For the text-containing cell, return its midpoint in (x, y) coordinate format. 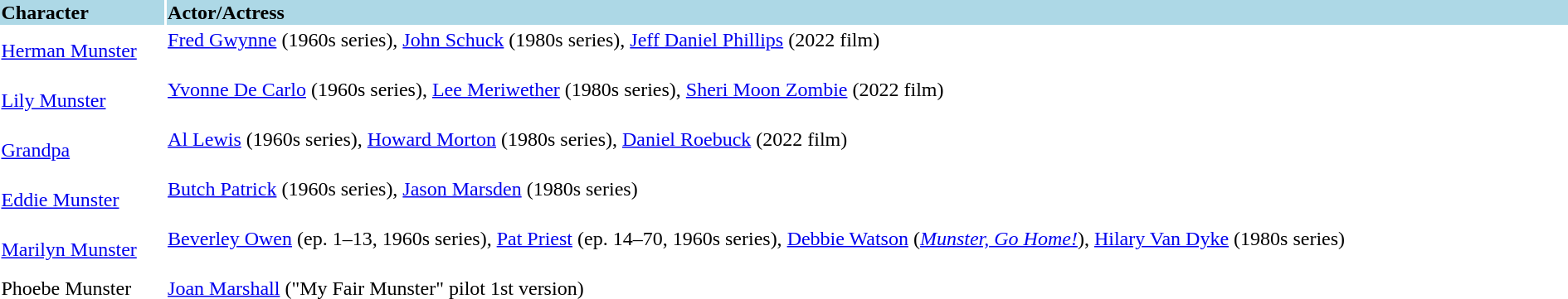
Character (82, 12)
Al Lewis (1960s series), Howard Morton (1980s series), Daniel Roebuck (2022 film) (868, 151)
Herman Munster (82, 51)
Marilyn Munster (82, 250)
Eddie Munster (82, 200)
Butch Patrick (1960s series), Jason Marsden (1980s series) (868, 200)
Actor/Actress (868, 12)
Yvonne De Carlo (1960s series), Lee Meriwether (1980s series), Sheri Moon Zombie (2022 film) (868, 101)
Grandpa (82, 151)
Fred Gwynne (1960s series), John Schuck (1980s series), Jeff Daniel Phillips (2022 film) (868, 51)
Beverley Owen (ep. 1–13, 1960s series), Pat Priest (ep. 14–70, 1960s series), Debbie Watson (Munster, Go Home!), Hilary Van Dyke (1980s series) (868, 250)
Lily Munster (82, 101)
